Return the (X, Y) coordinate for the center point of the cell that contains the specified text.  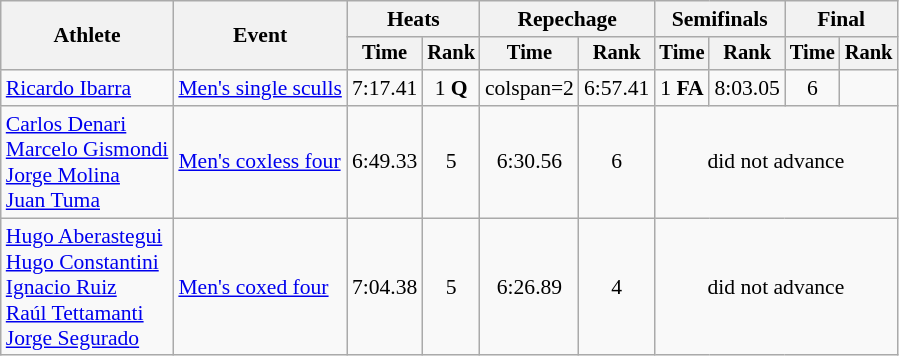
Event (260, 36)
6:26.89 (530, 287)
Men's coxed four (260, 287)
Men's single sculls (260, 88)
Men's coxless four (260, 162)
4 (616, 287)
1 FA (682, 88)
Athlete (88, 36)
Hugo AberasteguiHugo ConstantiniIgnacio RuizRaúl TettamantiJorge Segurado (88, 287)
Ricardo Ibarra (88, 88)
Carlos DenariMarcelo GismondiJorge MolinaJuan Tuma (88, 162)
colspan=2 (530, 88)
Heats (414, 19)
7:17.41 (384, 88)
Semifinals (719, 19)
8:03.05 (746, 88)
7:04.38 (384, 287)
6:49.33 (384, 162)
1 Q (451, 88)
6:30.56 (530, 162)
6:57.41 (616, 88)
Repechage (568, 19)
Final (841, 19)
